Identify which cell holds the provided text, then report its [x, y] central coordinate. 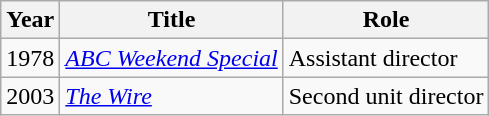
Year [30, 20]
2003 [30, 96]
The Wire [172, 96]
1978 [30, 58]
Title [172, 20]
ABC Weekend Special [172, 58]
Second unit director [386, 96]
Assistant director [386, 58]
Role [386, 20]
